Provide the (X, Y) coordinate of the cell's center where the given text is located.  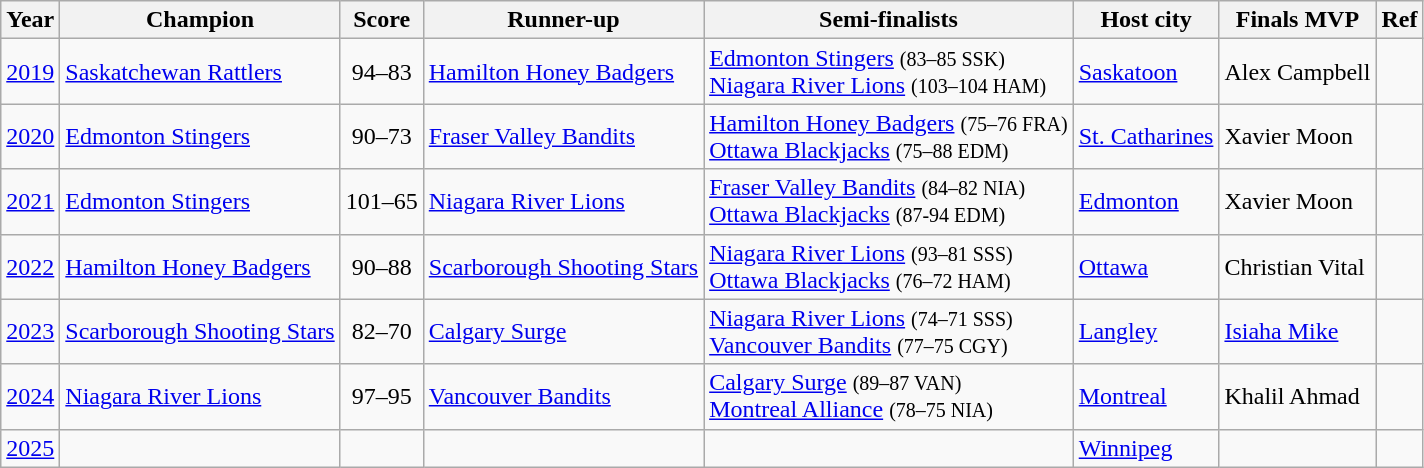
Champion (200, 20)
Fraser Valley Bandits (563, 136)
Langley (1146, 332)
Edmonton Stingers (83–85 SSK)Niagara River Lions (103–104 HAM) (889, 72)
Runner-up (563, 20)
2022 (30, 266)
101–65 (382, 202)
Isiaha Mike (1298, 332)
Niagara River Lions (74–71 SSS)Vancouver Bandits (77–75 CGY) (889, 332)
Saskatoon (1146, 72)
Fraser Valley Bandits (84–82 NIA)Ottawa Blackjacks (87-94 EDM) (889, 202)
Ottawa (1146, 266)
Host city (1146, 20)
82–70 (382, 332)
Winnipeg (1146, 448)
2024 (30, 396)
Khalil Ahmad (1298, 396)
Edmonton (1146, 202)
90–88 (382, 266)
Finals MVP (1298, 20)
Semi-finalists (889, 20)
Christian Vital (1298, 266)
Montreal (1146, 396)
94–83 (382, 72)
St. Catharines (1146, 136)
Calgary Surge (89–87 VAN)Montreal Alliance (78–75 NIA) (889, 396)
2020 (30, 136)
2021 (30, 202)
Niagara River Lions (93–81 SSS)Ottawa Blackjacks (76–72 HAM) (889, 266)
Saskatchewan Rattlers (200, 72)
Hamilton Honey Badgers (75–76 FRA)Ottawa Blackjacks (75–88 EDM) (889, 136)
2025 (30, 448)
90–73 (382, 136)
Calgary Surge (563, 332)
Score (382, 20)
Vancouver Bandits (563, 396)
2019 (30, 72)
2023 (30, 332)
97–95 (382, 396)
Alex Campbell (1298, 72)
Year (30, 20)
Ref (1400, 20)
